Extract the [X, Y] coordinate from the center of the cell holding the provided text.  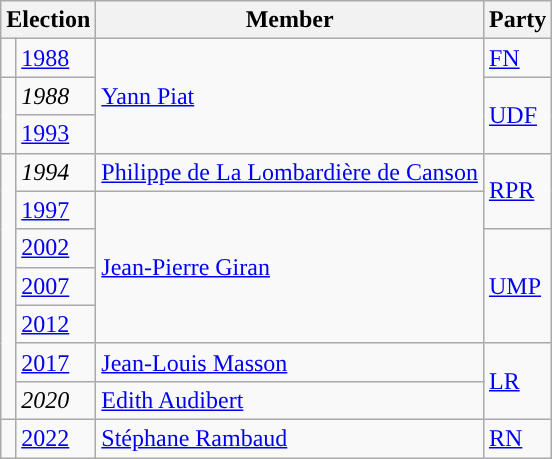
2012 [56, 324]
FN [517, 58]
Philippe de La Lombardière de Canson [290, 172]
UDF [517, 115]
2002 [56, 248]
1997 [56, 210]
Party [517, 20]
Stéphane Rambaud [290, 438]
2017 [56, 362]
Election [48, 20]
RPR [517, 191]
1993 [56, 134]
LR [517, 381]
RN [517, 438]
Member [290, 20]
1994 [56, 172]
Jean-Pierre Giran [290, 267]
Jean-Louis Masson [290, 362]
2007 [56, 286]
2022 [56, 438]
UMP [517, 286]
2020 [56, 400]
Yann Piat [290, 96]
Edith Audibert [290, 400]
